From the cell containing the given text, extract its center point as (X, Y) coordinate. 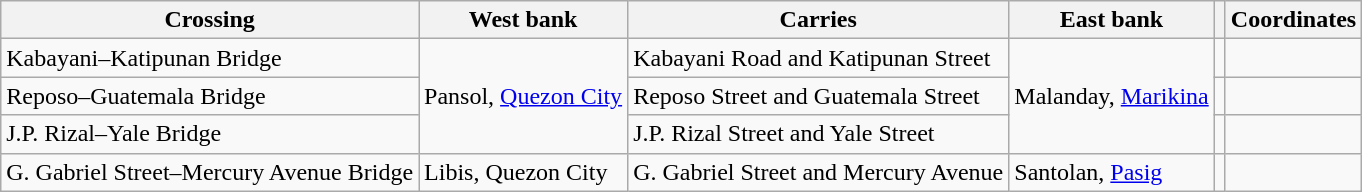
G. Gabriel Street and Mercury Avenue (818, 172)
G. Gabriel Street–Mercury Avenue Bridge (210, 172)
J.P. Rizal–Yale Bridge (210, 134)
J.P. Rizal Street and Yale Street (818, 134)
East bank (1112, 20)
Reposo–Guatemala Bridge (210, 96)
Santolan, Pasig (1112, 172)
West bank (524, 20)
Malanday, Marikina (1112, 96)
Kabayani Road and Katipunan Street (818, 58)
Reposo Street and Guatemala Street (818, 96)
Pansol, Quezon City (524, 96)
Carries (818, 20)
Crossing (210, 20)
Libis, Quezon City (524, 172)
Kabayani–Katipunan Bridge (210, 58)
Coordinates (1293, 20)
